For the text-containing cell, return its midpoint in [x, y] coordinate format. 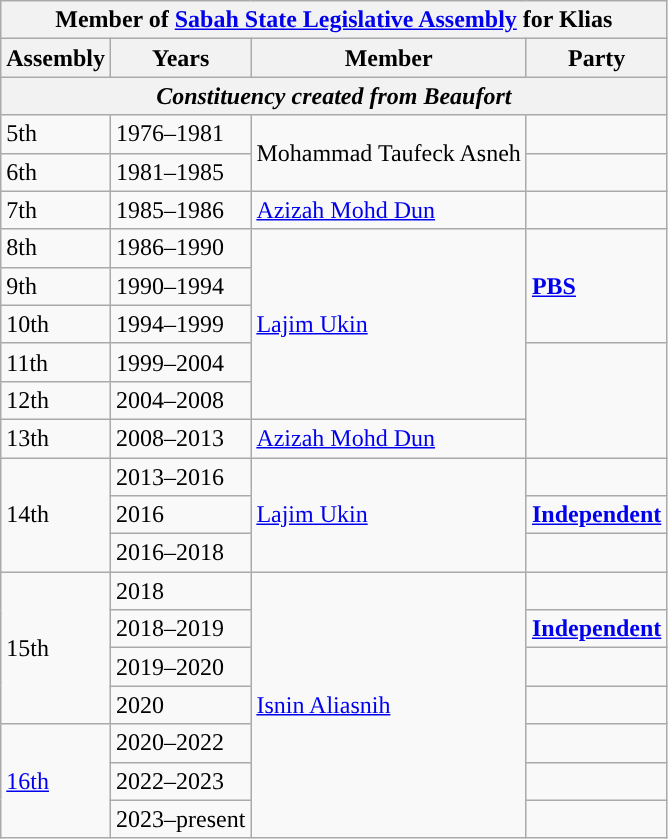
5th [56, 134]
Mohammad Taufeck Asneh [389, 153]
2020–2022 [180, 743]
2018–2019 [180, 629]
1999–2004 [180, 362]
13th [56, 438]
Member [389, 58]
2019–2020 [180, 667]
1994–1999 [180, 324]
Party [596, 58]
2022–2023 [180, 781]
2004–2008 [180, 400]
2008–2013 [180, 438]
2023–present [180, 819]
Years [180, 58]
Constituency created from Beaufort [334, 96]
1990–1994 [180, 286]
15th [56, 648]
7th [56, 210]
Isnin Aliasnih [389, 705]
9th [56, 286]
2020 [180, 705]
2016 [180, 515]
1985–1986 [180, 210]
Assembly [56, 58]
PBS [596, 286]
14th [56, 515]
6th [56, 172]
8th [56, 248]
1976–1981 [180, 134]
16th [56, 781]
12th [56, 400]
2018 [180, 591]
1981–1985 [180, 172]
11th [56, 362]
2016–2018 [180, 553]
1986–1990 [180, 248]
2013–2016 [180, 477]
Member of Sabah State Legislative Assembly for Klias [334, 20]
10th [56, 324]
